Capture the cell that displays the provided text and extract its [X, Y] central coordinate. 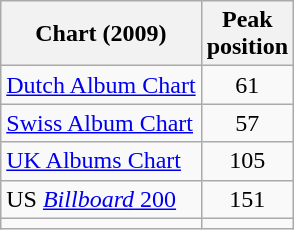
61 [247, 85]
Swiss Album Chart [101, 123]
105 [247, 161]
57 [247, 123]
Dutch Album Chart [101, 85]
UK Albums Chart [101, 161]
Peakposition [247, 34]
151 [247, 199]
Chart (2009) [101, 34]
US Billboard 200 [101, 199]
